Find where the given text appears and provide that cell's center as (x, y) coordinate. 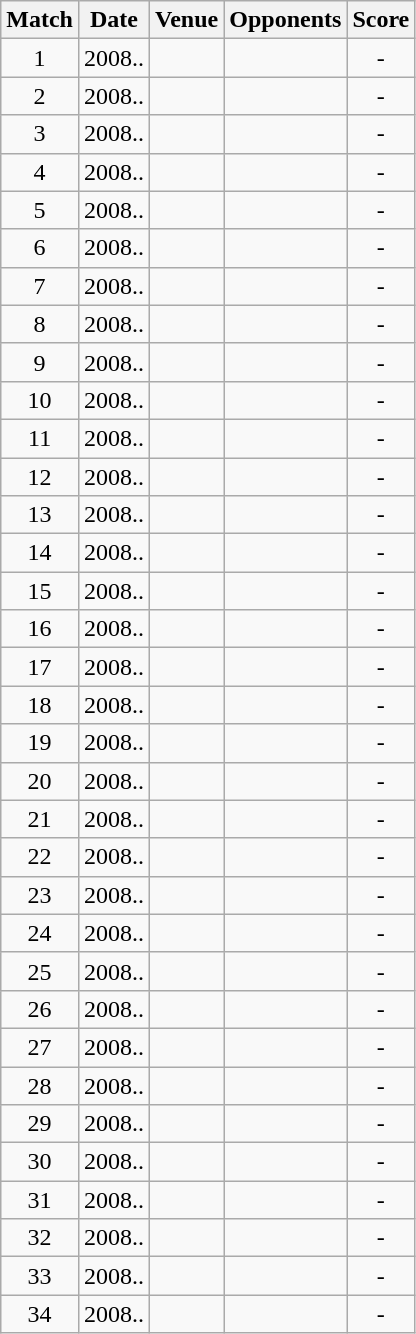
10 (40, 400)
8 (40, 324)
Opponents (286, 20)
16 (40, 629)
1 (40, 58)
7 (40, 286)
11 (40, 438)
12 (40, 477)
2 (40, 96)
14 (40, 553)
13 (40, 515)
22 (40, 857)
Score (381, 20)
19 (40, 743)
25 (40, 971)
32 (40, 1238)
33 (40, 1276)
27 (40, 1047)
4 (40, 172)
30 (40, 1162)
5 (40, 210)
15 (40, 591)
34 (40, 1314)
24 (40, 933)
Match (40, 20)
3 (40, 134)
31 (40, 1200)
Date (114, 20)
21 (40, 819)
26 (40, 1009)
6 (40, 248)
29 (40, 1124)
20 (40, 781)
18 (40, 705)
23 (40, 895)
9 (40, 362)
17 (40, 667)
Venue (187, 20)
28 (40, 1085)
